Output the (x, y) coordinate of the center of the cell containing the given text.  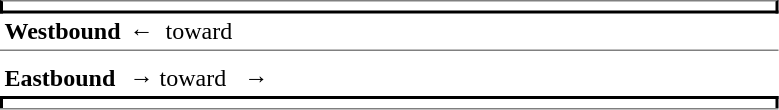
Westbound (62, 32)
Eastbound (62, 78)
← toward (452, 32)
→ toward → (452, 78)
